Output the [x, y] coordinate of the center of the cell containing the given text.  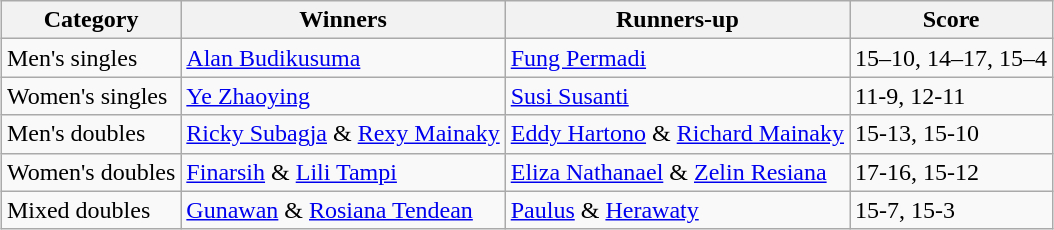
17-16, 15-12 [952, 172]
Finarsih & Lili Tampi [343, 172]
11-9, 12-11 [952, 96]
Eliza Nathanael & Zelin Resiana [677, 172]
Category [90, 20]
Women's doubles [90, 172]
Score [952, 20]
Fung Permadi [677, 58]
Winners [343, 20]
Susi Susanti [677, 96]
Women's singles [90, 96]
15-7, 15-3 [952, 210]
Eddy Hartono & Richard Mainaky [677, 134]
Mixed doubles [90, 210]
Paulus & Herawaty [677, 210]
15-13, 15-10 [952, 134]
15–10, 14–17, 15–4 [952, 58]
Runners-up [677, 20]
Ricky Subagja & Rexy Mainaky [343, 134]
Men's doubles [90, 134]
Men's singles [90, 58]
Alan Budikusuma [343, 58]
Ye Zhaoying [343, 96]
Gunawan & Rosiana Tendean [343, 210]
